Extract the (x, y) coordinate from the center of the cell holding the provided text.  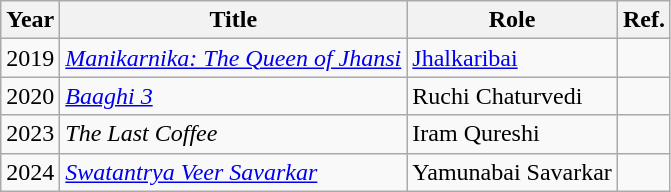
2023 (30, 134)
Ref. (644, 20)
Title (234, 20)
2020 (30, 96)
2024 (30, 172)
Swatantrya Veer Savarkar (234, 172)
Role (512, 20)
2019 (30, 58)
The Last Coffee (234, 134)
Yamunabai Savarkar (512, 172)
Ruchi Chaturvedi (512, 96)
Jhalkaribai (512, 58)
Iram Qureshi (512, 134)
Manikarnika: The Queen of Jhansi (234, 58)
Baaghi 3 (234, 96)
Year (30, 20)
